From the cell containing the given text, extract its center point as [X, Y] coordinate. 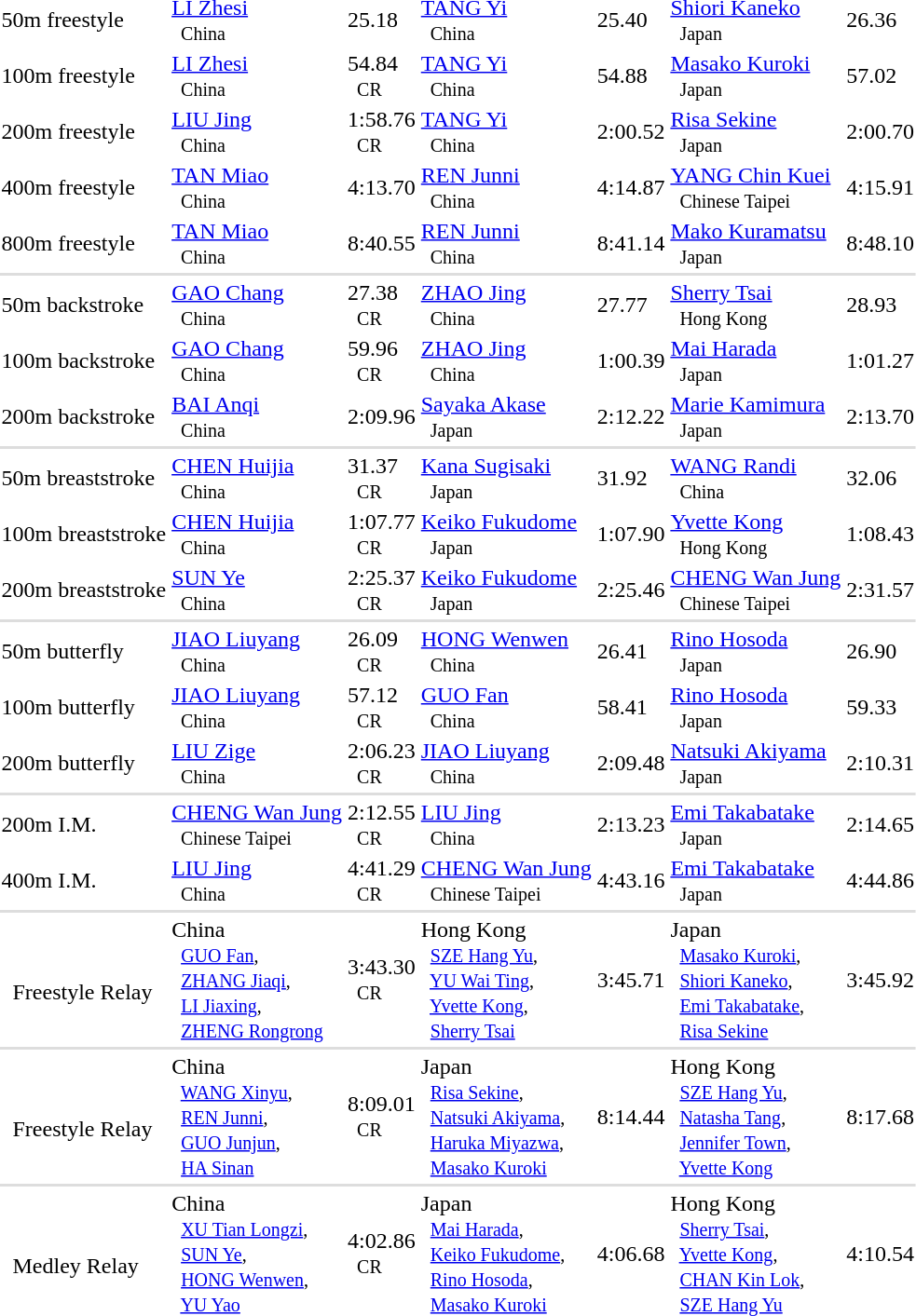
LI Zhesi China [257, 76]
2:25.37 CR [382, 590]
Hong Kong SZE Hang Yu, Natasha Tang, Jennifer Town, Yvette Kong [756, 1117]
4:44.86 [881, 881]
26.41 [631, 652]
8:09.01 CR [382, 1117]
31.37 CR [382, 479]
800m freestyle [84, 244]
China WANG Xinyu, REN Junni, GUO Junjun, HA Sinan [257, 1117]
57.12 CR [382, 708]
59.96 CR [382, 361]
54.88 [631, 76]
Masako Kuroki Japan [756, 76]
4:41.29 CR [382, 881]
GUO Fan China [506, 708]
2:25.46 [631, 590]
26.90 [881, 652]
1:58.76 CR [382, 132]
4:13.70 [382, 188]
3:45.71 [631, 980]
BAI Anqi China [257, 417]
57.02 [881, 76]
2:12.22 [631, 417]
2:31.57 [881, 590]
59.33 [881, 708]
Kana Sugisaki Japan [506, 479]
28.93 [881, 305]
2:00.70 [881, 132]
Sayaka Akase Japan [506, 417]
2:13.23 [631, 825]
54.84 CR [382, 76]
Risa Sekine Japan [756, 132]
8:48.10 [881, 244]
2:13.70 [881, 417]
50m butterfly [84, 652]
100m backstroke [84, 361]
YANG Chin Kuei Chinese Taipei [756, 188]
1:01.27 [881, 361]
1:08.43 [881, 535]
1:07.90 [631, 535]
4:15.91 [881, 188]
2:06.23 CR [382, 764]
4:14.87 [631, 188]
200m freestyle [84, 132]
8:17.68 [881, 1117]
2:12.55 CR [382, 825]
Japan Risa Sekine, Natsuki Akiyama, Haruka Miyazwa, Masako Kuroki [506, 1117]
200m backstroke [84, 417]
Yvette Kong Hong Kong [756, 535]
50m backstroke [84, 305]
200m butterfly [84, 764]
100m freestyle [84, 76]
Natsuki Akiyama Japan [756, 764]
27.77 [631, 305]
400m I.M. [84, 881]
SUN Ye China [257, 590]
400m freestyle [84, 188]
3:43.30 CR [382, 980]
2:09.96 [382, 417]
Hong Kong SZE Hang Yu, YU Wai Ting, Yvette Kong, Sherry Tsai [506, 980]
4:43.16 [631, 881]
Sherry Tsai Hong Kong [756, 305]
27.38 CR [382, 305]
8:41.14 [631, 244]
200m breaststroke [84, 590]
Marie Kamimura Japan [756, 417]
1:00.39 [631, 361]
1:07.77 CR [382, 535]
100m breaststroke [84, 535]
China GUO Fan, ZHANG Jiaqi, LI Jiaxing, ZHENG Rongrong [257, 980]
26.09 CR [382, 652]
2:10.31 [881, 764]
Japan Masako Kuroki, Shiori Kaneko, Emi Takabatake, Risa Sekine [756, 980]
3:45.92 [881, 980]
50m breaststroke [84, 479]
2:14.65 [881, 825]
Mako Kuramatsu Japan [756, 244]
Mai Harada Japan [756, 361]
8:14.44 [631, 1117]
32.06 [881, 479]
2:00.52 [631, 132]
100m butterfly [84, 708]
HONG Wenwen China [506, 652]
8:40.55 [382, 244]
58.41 [631, 708]
2:09.48 [631, 764]
200m I.M. [84, 825]
WANG Randi China [756, 479]
LIU Zige China [257, 764]
31.92 [631, 479]
